Capture the cell that displays the provided text and extract its [X, Y] central coordinate. 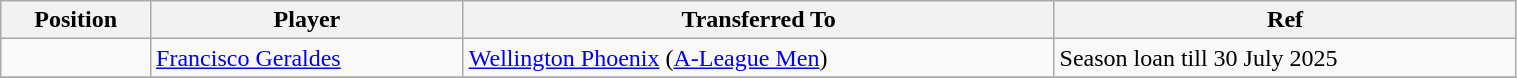
Transferred To [758, 20]
Wellington Phoenix (A-League Men) [758, 58]
Season loan till 30 July 2025 [1285, 58]
Ref [1285, 20]
Player [308, 20]
Position [76, 20]
Francisco Geraldes [308, 58]
